For the text-containing cell, return its midpoint in [x, y] coordinate format. 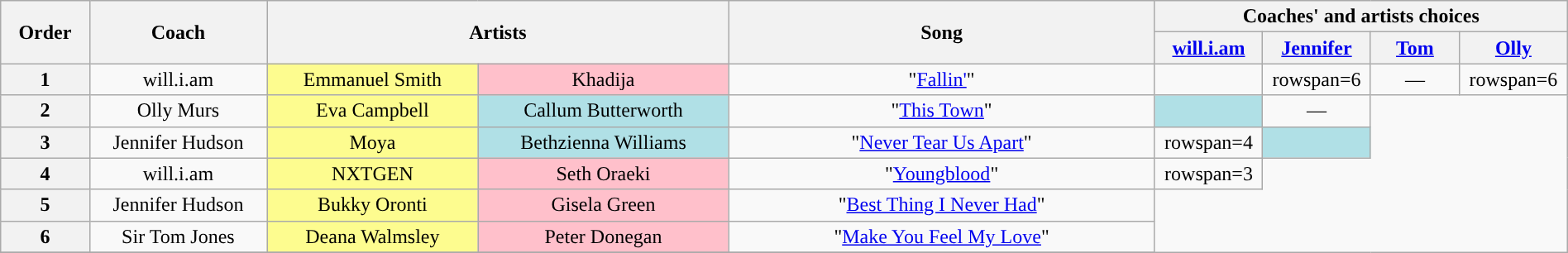
Tom [1414, 48]
Callum Butterworth [604, 111]
Peter Donegan [604, 236]
"Fallin'" [941, 79]
"Never Tear Us Apart" [941, 142]
Order [45, 32]
Gisela Green [604, 205]
rowspan=3 [1209, 174]
Seth Oraeki [604, 174]
2 [45, 111]
3 [45, 142]
Eva Campbell [372, 111]
4 [45, 174]
"Youngblood" [941, 174]
Sir Tom Jones [179, 236]
rowspan=4 [1209, 142]
Olly [1513, 48]
Emmanuel Smith [372, 79]
Bethzienna Williams [604, 142]
5 [45, 205]
Artists [498, 32]
6 [45, 236]
"Best Thing I Never Had" [941, 205]
NXTGEN [372, 174]
"This Town" [941, 111]
Olly Murs [179, 111]
1 [45, 79]
Bukky Oronti [372, 205]
Khadija [604, 79]
Deana Walmsley [372, 236]
Coach [179, 32]
Coaches' and artists choices [1361, 17]
Moya [372, 142]
"Make You Feel My Love" [941, 236]
Song [941, 32]
Jennifer [1317, 48]
